Return the [x, y] coordinate for the center point of the cell that contains the specified text.  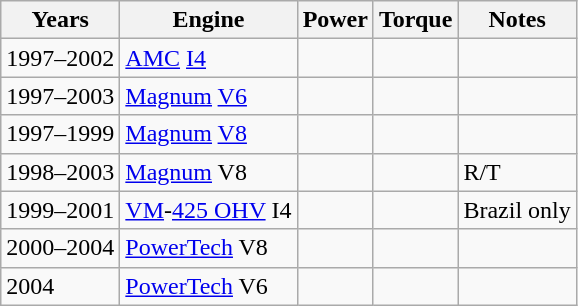
AMC I4 [208, 58]
Magnum V6 [208, 96]
1997–2002 [60, 58]
R/T [517, 172]
1997–2003 [60, 96]
Torque [415, 20]
2000–2004 [60, 248]
PowerTech V6 [208, 286]
1998–2003 [60, 172]
Power [335, 20]
Engine [208, 20]
1999–2001 [60, 210]
Brazil only [517, 210]
Years [60, 20]
PowerTech V8 [208, 248]
1997–1999 [60, 134]
Notes [517, 20]
2004 [60, 286]
VM-425 OHV I4 [208, 210]
